Return the [X, Y] coordinate for the center point of the cell that contains the specified text.  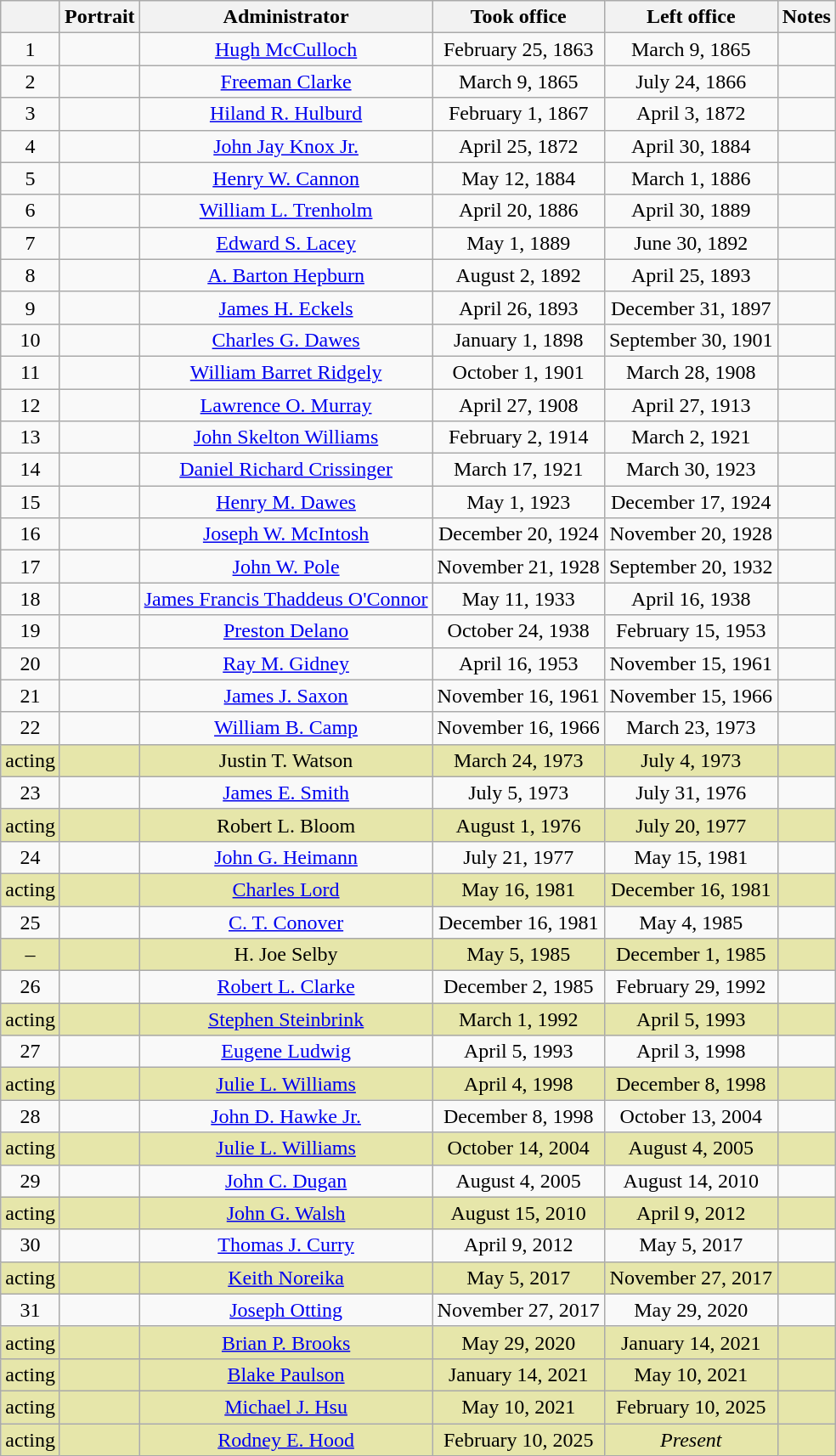
Hiland R. Hulburd [285, 114]
24 [31, 857]
7 [31, 243]
July 24, 1866 [691, 82]
April 3, 1998 [691, 1052]
25 [31, 922]
4 [31, 146]
August 14, 2010 [691, 1181]
Robert L. Clarke [285, 987]
Blake Paulson [285, 1374]
March 23, 1973 [691, 728]
February 29, 1992 [691, 987]
James H. Eckels [285, 308]
13 [31, 437]
November 15, 1961 [691, 663]
July 21, 1977 [518, 857]
May 5, 1985 [518, 955]
John W. Pole [285, 567]
April 27, 1913 [691, 405]
– [31, 955]
21 [31, 696]
October 13, 2004 [691, 1116]
Ray M. Gidney [285, 663]
March 30, 1923 [691, 470]
March 17, 1921 [518, 470]
May 1, 1923 [518, 502]
April 4, 1998 [518, 1084]
August 15, 2010 [518, 1213]
3 [31, 114]
May 15, 1981 [691, 857]
May 1, 1889 [518, 243]
Left office [691, 17]
May 12, 1884 [518, 178]
April 25, 1893 [691, 275]
Stephen Steinbrink [285, 1019]
October 14, 2004 [518, 1148]
April 30, 1889 [691, 211]
September 30, 1901 [691, 340]
Justin T. Watson [285, 760]
A. Barton Hepburn [285, 275]
March 2, 1921 [691, 437]
C. T. Conover [285, 922]
9 [31, 308]
Present [691, 1440]
Henry W. Cannon [285, 178]
November 21, 1928 [518, 567]
March 28, 1908 [691, 372]
12 [31, 405]
11 [31, 372]
March 24, 1973 [518, 760]
16 [31, 534]
Daniel Richard Crissinger [285, 470]
23 [31, 793]
January 1, 1898 [518, 340]
James Francis Thaddeus O'Connor [285, 599]
17 [31, 567]
30 [31, 1245]
December 20, 1924 [518, 534]
December 1, 1985 [691, 955]
Brian P. Brooks [285, 1342]
29 [31, 1181]
February 25, 1863 [518, 49]
December 17, 1924 [691, 502]
James J. Saxon [285, 696]
20 [31, 663]
Eugene Ludwig [285, 1052]
Lawrence O. Murray [285, 405]
1 [31, 49]
July 4, 1973 [691, 760]
John Jay Knox Jr. [285, 146]
5 [31, 178]
Joseph W. McIntosh [285, 534]
November 16, 1966 [518, 728]
February 1, 1867 [518, 114]
October 1, 1901 [518, 372]
April 3, 1872 [691, 114]
Preston Delano [285, 631]
June 30, 1892 [691, 243]
Notes [806, 17]
July 5, 1973 [518, 793]
April 16, 1938 [691, 599]
April 26, 1893 [518, 308]
April 16, 1953 [518, 663]
6 [31, 211]
John D. Hawke Jr. [285, 1116]
John G. Heimann [285, 857]
22 [31, 728]
Henry M. Dawes [285, 502]
Charles Lord [285, 889]
William Barret Ridgely [285, 372]
William B. Camp [285, 728]
14 [31, 470]
H. Joe Selby [285, 955]
18 [31, 599]
John Skelton Williams [285, 437]
November 20, 1928 [691, 534]
10 [31, 340]
William L. Trenholm [285, 211]
James E. Smith [285, 793]
John G. Walsh [285, 1213]
July 31, 1976 [691, 793]
15 [31, 502]
Freeman Clarke [285, 82]
February 2, 1914 [518, 437]
May 16, 1981 [518, 889]
John C. Dugan [285, 1181]
November 16, 1961 [518, 696]
April 30, 1884 [691, 146]
September 20, 1932 [691, 567]
Hugh McCulloch [285, 49]
8 [31, 275]
31 [31, 1310]
Portrait [99, 17]
Rodney E. Hood [285, 1440]
2 [31, 82]
April 25, 1872 [518, 146]
December 31, 1897 [691, 308]
February 15, 1953 [691, 631]
March 1, 1992 [518, 1019]
May 4, 1985 [691, 922]
Administrator [285, 17]
April 20, 1886 [518, 211]
26 [31, 987]
Robert L. Bloom [285, 825]
19 [31, 631]
27 [31, 1052]
April 27, 1908 [518, 405]
November 15, 1966 [691, 696]
December 2, 1985 [518, 987]
May 11, 1933 [518, 599]
Thomas J. Curry [285, 1245]
August 2, 1892 [518, 275]
Keith Noreika [285, 1278]
28 [31, 1116]
Took office [518, 17]
July 20, 1977 [691, 825]
Joseph Otting [285, 1310]
Edward S. Lacey [285, 243]
March 1, 1886 [691, 178]
August 1, 1976 [518, 825]
Michael J. Hsu [285, 1407]
Charles G. Dawes [285, 340]
October 24, 1938 [518, 631]
